Return the (x, y) coordinate for the center point of the cell that contains the specified text.  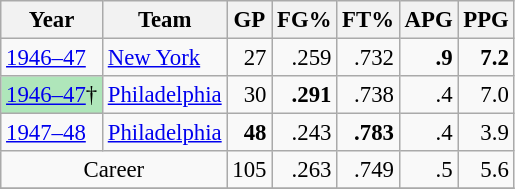
27 (250, 58)
FG% (304, 20)
.263 (304, 170)
1946–47 (52, 58)
.732 (368, 58)
.243 (304, 133)
APG (428, 20)
.783 (368, 133)
FT% (368, 20)
Team (164, 20)
.9 (428, 58)
3.9 (486, 133)
1946–47† (52, 95)
New York (164, 58)
30 (250, 95)
1947–48 (52, 133)
.749 (368, 170)
Career (114, 170)
105 (250, 170)
7.0 (486, 95)
48 (250, 133)
Year (52, 20)
5.6 (486, 170)
.738 (368, 95)
.5 (428, 170)
GP (250, 20)
.291 (304, 95)
7.2 (486, 58)
.259 (304, 58)
PPG (486, 20)
